Search for the cell housing the specified text and yield its (X, Y) center coordinate. 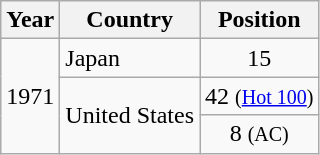
Position (260, 20)
United States (130, 115)
Japan (130, 58)
8 (AC) (260, 134)
Year (30, 20)
1971 (30, 96)
15 (260, 58)
Country (130, 20)
42 (Hot 100) (260, 96)
